Return the (x, y) coordinate for the center point of the cell that contains the specified text.  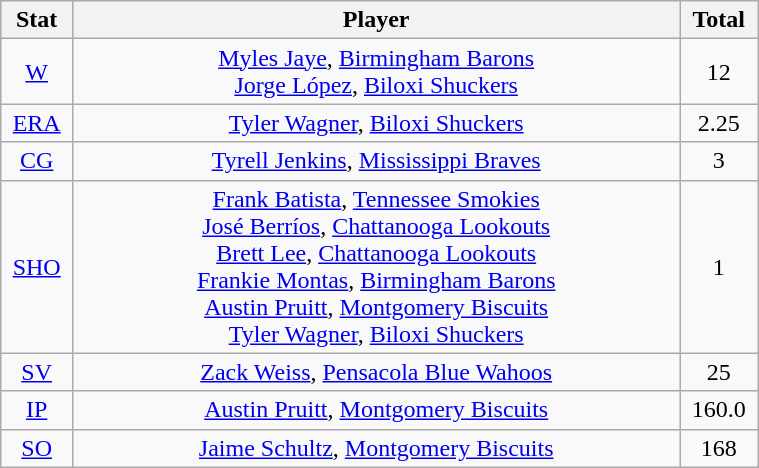
1 (719, 266)
168 (719, 448)
Stat (37, 20)
Zack Weiss, Pensacola Blue Wahoos (376, 372)
SV (37, 372)
Tyler Wagner, Biloxi Shuckers (376, 123)
Jaime Schultz, Montgomery Biscuits (376, 448)
Total (719, 20)
Myles Jaye, Birmingham Barons Jorge López, Biloxi Shuckers (376, 72)
12 (719, 72)
SO (37, 448)
ERA (37, 123)
Austin Pruitt, Montgomery Biscuits (376, 410)
2.25 (719, 123)
SHO (37, 266)
Player (376, 20)
25 (719, 372)
W (37, 72)
IP (37, 410)
CG (37, 161)
3 (719, 161)
160.0 (719, 410)
Tyrell Jenkins, Mississippi Braves (376, 161)
